Locate the cell with the specified text and output its [x, y] center coordinate. 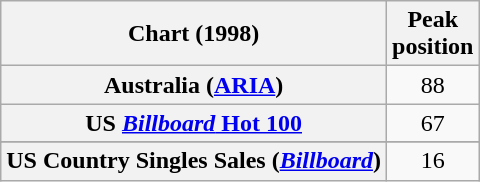
88 [433, 85]
Australia (ARIA) [194, 85]
Chart (1998) [194, 34]
US Billboard Hot 100 [194, 123]
US Country Singles Sales (Billboard) [194, 161]
Peakposition [433, 34]
67 [433, 123]
16 [433, 161]
